Pinpoint the cell where the given text exists, returning its [X, Y] midpoint coordinate. 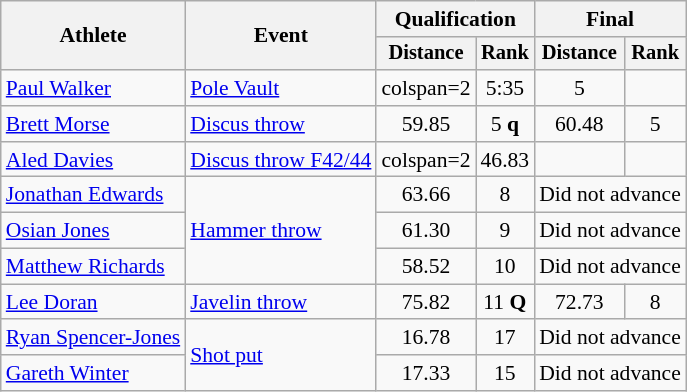
59.85 [426, 124]
Gareth Winter [93, 373]
Osian Jones [93, 231]
9 [506, 231]
Pole Vault [280, 88]
Lee Doran [93, 302]
60.48 [579, 124]
Hammer throw [280, 230]
46.83 [506, 160]
5:35 [506, 88]
63.66 [426, 195]
11 Q [506, 302]
72.73 [579, 302]
16.78 [426, 338]
Brett Morse [93, 124]
61.30 [426, 231]
5 q [506, 124]
Jonathan Edwards [93, 195]
Athlete [93, 36]
58.52 [426, 267]
Aled Davies [93, 160]
Javelin throw [280, 302]
Matthew Richards [93, 267]
75.82 [426, 302]
Discus throw F42/44 [280, 160]
Paul Walker [93, 88]
Final [610, 19]
17.33 [426, 373]
Shot put [280, 356]
Ryan Spencer-Jones [93, 338]
17 [506, 338]
Event [280, 36]
Discus throw [280, 124]
Qualification [455, 19]
15 [506, 373]
10 [506, 267]
